Search for the cell housing the specified text and yield its [x, y] center coordinate. 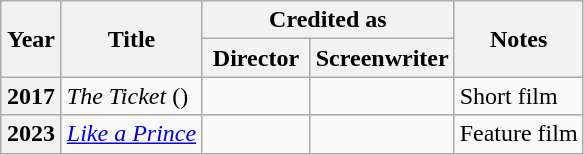
Notes [518, 39]
The Ticket () [131, 96]
Year [32, 39]
Short film [518, 96]
2017 [32, 96]
Credited as [328, 20]
Director [256, 58]
2023 [32, 134]
Title [131, 39]
Screenwriter [382, 58]
Feature film [518, 134]
Like a Prince [131, 134]
